Locate the cell with the specified text and output its (x, y) center coordinate. 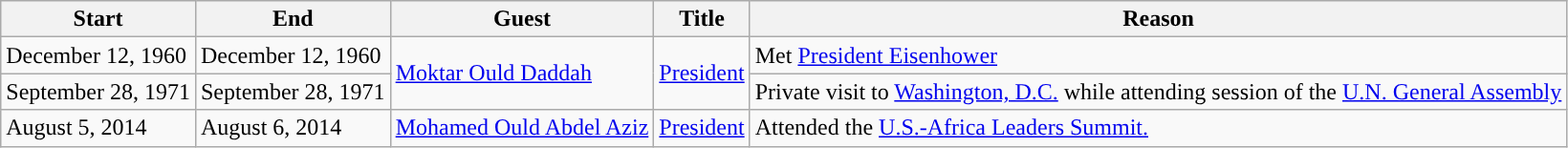
Reason (1159, 19)
August 6, 2014 (293, 128)
Guest (522, 19)
Attended the U.S.-Africa Leaders Summit. (1159, 128)
Moktar Ould Daddah (522, 74)
End (293, 19)
August 5, 2014 (98, 128)
Met President Eisenhower (1159, 55)
Private visit to Washington, D.C. while attending session of the U.N. General Assembly (1159, 92)
Title (702, 19)
Start (98, 19)
Mohamed Ould Abdel Aziz (522, 128)
